Return (X, Y) of the center of cell containing provided text 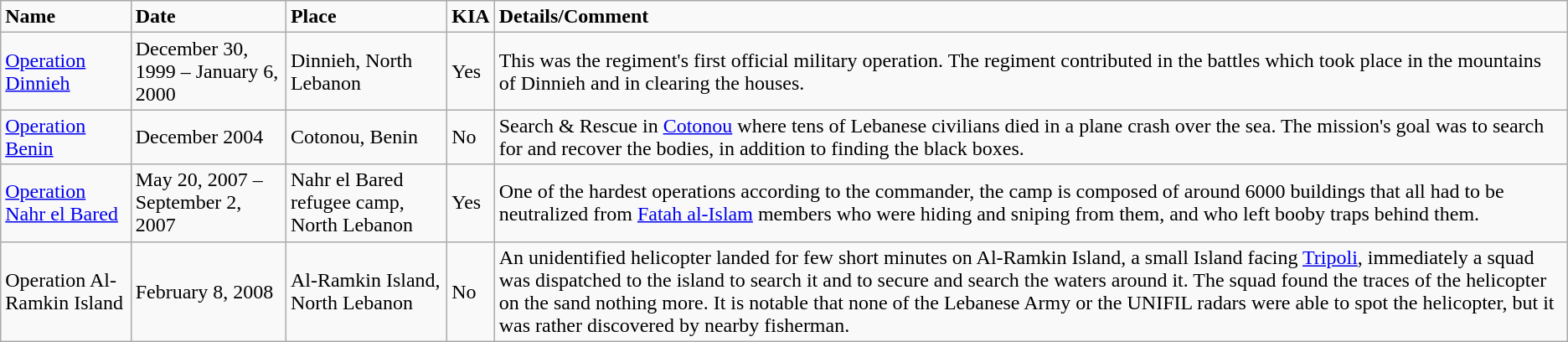
KIA (471, 17)
Operation Dinnieh (65, 71)
Nahr el Bared refugee camp, North Lebanon (366, 203)
February 8, 2008 (208, 292)
May 20, 2007 – September 2, 2007 (208, 203)
Al-Ramkin Island, North Lebanon (366, 292)
December 30, 1999 – January 6, 2000 (208, 71)
Date (208, 17)
Cotonou, Benin (366, 137)
Operation Al-Ramkin Island (65, 292)
Operation Nahr el Bared (65, 203)
December 2004 (208, 137)
Dinnieh, North Lebanon (366, 71)
Place (366, 17)
Operation Benin (65, 137)
Details/Comment (1030, 17)
Name (65, 17)
